Locate the cell with the specified text and output its (X, Y) center coordinate. 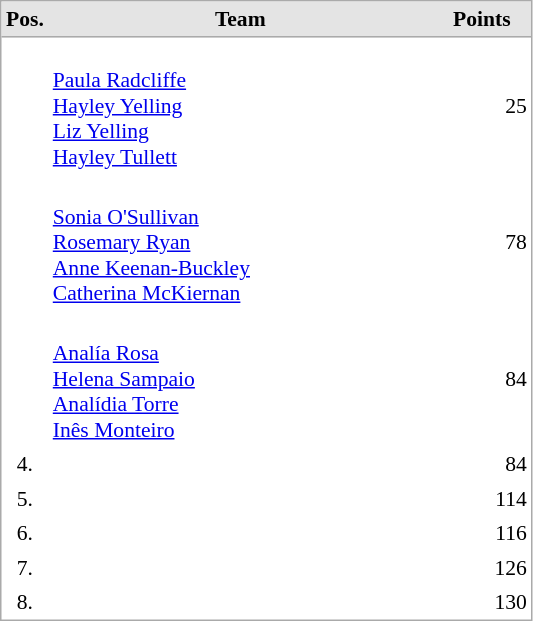
114 (482, 499)
130 (482, 602)
Team (240, 20)
7. (26, 567)
116 (482, 533)
78 (482, 242)
5. (26, 499)
8. (26, 602)
126 (482, 567)
Points (482, 20)
Analía Rosa Helena Sampaio Analídia Torre Inês Monteiro (240, 378)
Paula Radcliffe Hayley Yelling Liz Yelling Hayley Tullett (240, 106)
25 (482, 106)
Sonia O'Sullivan Rosemary Ryan Anne Keenan-Buckley Catherina McKiernan (240, 242)
6. (26, 533)
Pos. (26, 20)
4. (26, 464)
